From the cell containing the given text, extract its center point as [X, Y] coordinate. 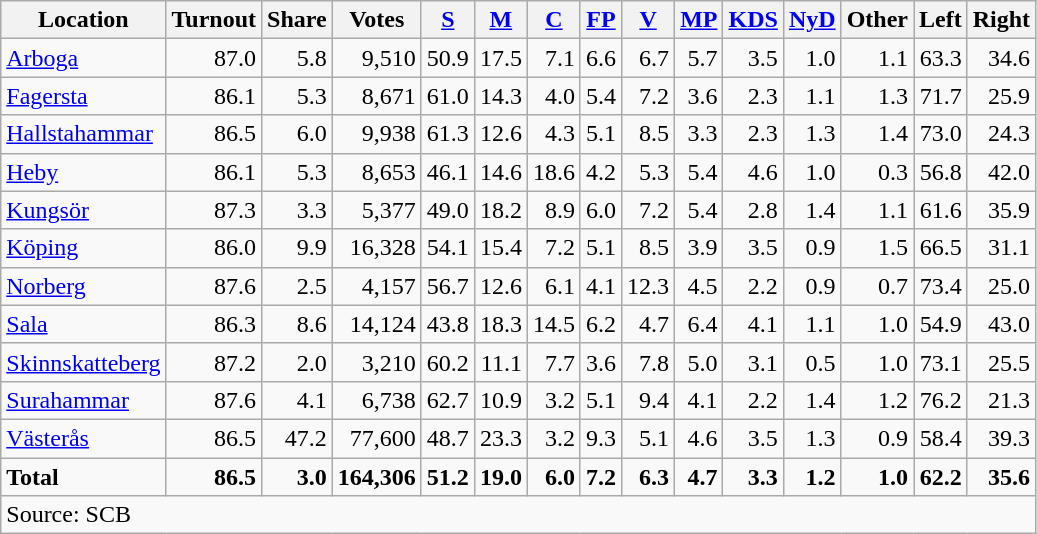
164,306 [376, 477]
77,600 [376, 438]
6.6 [600, 58]
46.1 [448, 172]
4.0 [554, 96]
5,377 [376, 210]
11.1 [500, 362]
4,157 [376, 286]
14.6 [500, 172]
8,653 [376, 172]
7.8 [648, 362]
76.2 [941, 400]
Sala [84, 324]
51.2 [448, 477]
49.0 [448, 210]
9.3 [600, 438]
61.3 [448, 134]
MP [699, 20]
18.2 [500, 210]
60.2 [448, 362]
3.1 [753, 362]
8.6 [298, 324]
M [500, 20]
5.0 [699, 362]
35.6 [1001, 477]
Other [877, 20]
Votes [376, 20]
Kungsör [84, 210]
86.3 [214, 324]
25.5 [1001, 362]
23.3 [500, 438]
39.3 [1001, 438]
KDS [753, 20]
C [554, 20]
19.0 [500, 477]
Hallstahammar [84, 134]
10.9 [500, 400]
14.3 [500, 96]
71.7 [941, 96]
17.5 [500, 58]
16,328 [376, 248]
FP [600, 20]
7.7 [554, 362]
62.2 [941, 477]
43.8 [448, 324]
Right [1001, 20]
6.1 [554, 286]
Fagersta [84, 96]
Turnout [214, 20]
14,124 [376, 324]
42.0 [1001, 172]
31.1 [1001, 248]
6.7 [648, 58]
4.2 [600, 172]
86.0 [214, 248]
V [648, 20]
Köping [84, 248]
6.3 [648, 477]
6.4 [699, 324]
18.6 [554, 172]
34.6 [1001, 58]
35.9 [1001, 210]
18.3 [500, 324]
Surahammar [84, 400]
48.7 [448, 438]
73.0 [941, 134]
3.9 [699, 248]
87.0 [214, 58]
2.8 [753, 210]
61.6 [941, 210]
Source: SCB [518, 515]
25.9 [1001, 96]
15.4 [500, 248]
5.7 [699, 58]
25.0 [1001, 286]
8.9 [554, 210]
56.7 [448, 286]
5.8 [298, 58]
43.0 [1001, 324]
73.4 [941, 286]
Share [298, 20]
9,938 [376, 134]
Heby [84, 172]
0.7 [877, 286]
1.5 [877, 248]
2.5 [298, 286]
Arboga [84, 58]
58.4 [941, 438]
61.0 [448, 96]
62.7 [448, 400]
66.5 [941, 248]
8,671 [376, 96]
21.3 [1001, 400]
24.3 [1001, 134]
0.5 [812, 362]
50.9 [448, 58]
9.4 [648, 400]
9.9 [298, 248]
87.3 [214, 210]
54.9 [941, 324]
9,510 [376, 58]
12.3 [648, 286]
4.5 [699, 286]
Total [84, 477]
56.8 [941, 172]
S [448, 20]
54.1 [448, 248]
0.3 [877, 172]
73.1 [941, 362]
Location [84, 20]
NyD [812, 20]
6.2 [600, 324]
47.2 [298, 438]
3.0 [298, 477]
Västerås [84, 438]
3,210 [376, 362]
Norberg [84, 286]
Left [941, 20]
87.2 [214, 362]
4.3 [554, 134]
63.3 [941, 58]
14.5 [554, 324]
Skinnskatteberg [84, 362]
2.0 [298, 362]
7.1 [554, 58]
6,738 [376, 400]
